Identify which cell holds the provided text, then report its [X, Y] central coordinate. 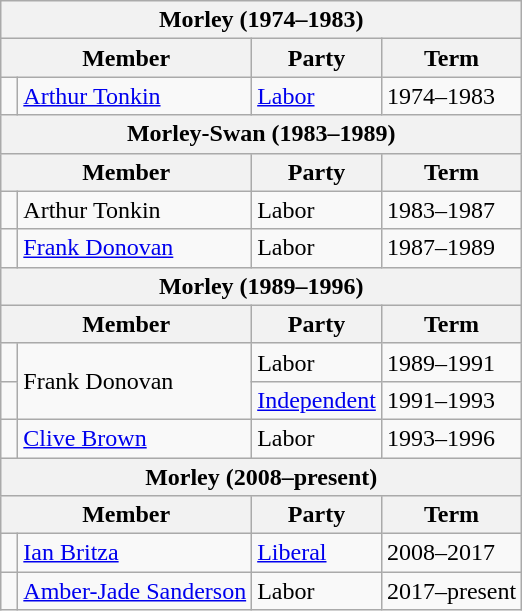
1993–1996 [451, 438]
Independent [317, 400]
1989–1991 [451, 362]
1974–1983 [451, 96]
2017–present [451, 591]
Morley (2008–present) [262, 477]
Amber-Jade Sanderson [135, 591]
1987–1989 [451, 248]
Morley (1989–1996) [262, 286]
1991–1993 [451, 400]
Morley-Swan (1983–1989) [262, 134]
2008–2017 [451, 553]
Clive Brown [135, 438]
Liberal [317, 553]
Ian Britza [135, 553]
Morley (1974–1983) [262, 20]
1983–1987 [451, 210]
